Locate the cell with the specified text and output its [X, Y] center coordinate. 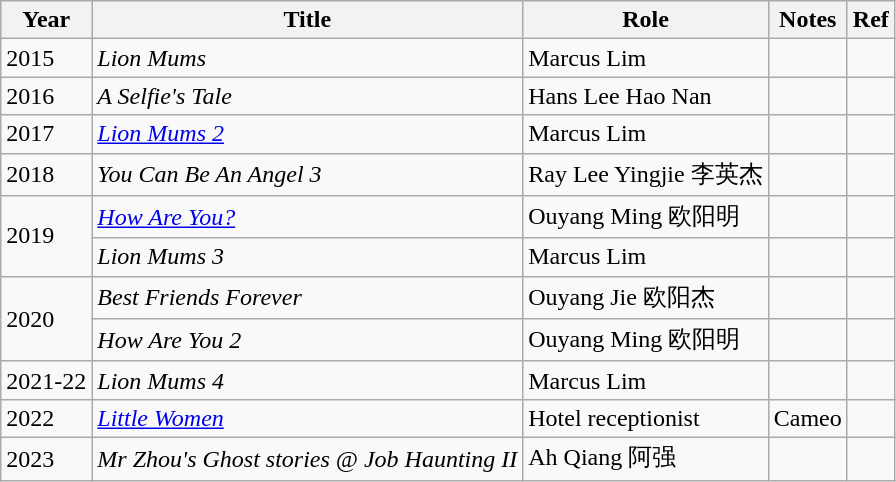
Mr Zhou's Ghost stories @ Job Haunting II [308, 458]
2023 [46, 458]
2021-22 [46, 380]
2016 [46, 96]
2020 [46, 318]
Notes [808, 20]
2018 [46, 174]
Lion Mums 2 [308, 134]
Little Women [308, 418]
Hans Lee Hao Nan [646, 96]
You Can Be An Angel 3 [308, 174]
Ouyang Jie 欧阳杰 [646, 298]
Ref [870, 20]
Hotel receptionist [646, 418]
Cameo [808, 418]
2015 [46, 58]
2019 [46, 236]
Best Friends Forever [308, 298]
Year [46, 20]
Ah Qiang 阿强 [646, 458]
Role [646, 20]
Lion Mums 4 [308, 380]
A Selfie's Tale [308, 96]
Lion Mums [308, 58]
Title [308, 20]
2022 [46, 418]
How Are You? [308, 218]
Lion Mums 3 [308, 257]
How Are You 2 [308, 340]
Ray Lee Yingjie 李英杰 [646, 174]
2017 [46, 134]
